Search for the cell housing the specified text and yield its [X, Y] center coordinate. 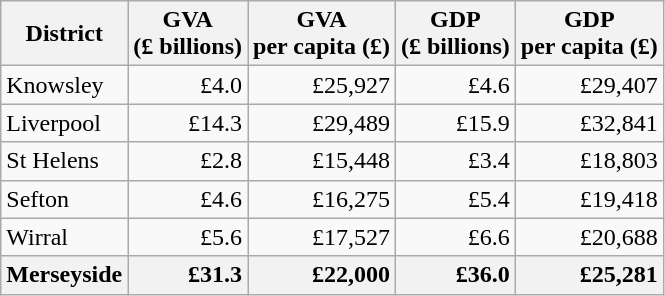
GVA (£ billions) [188, 34]
Knowsley [64, 85]
£29,407 [589, 85]
£25,927 [322, 85]
£4.0 [188, 85]
District [64, 34]
£31.3 [188, 275]
£6.6 [455, 237]
GDP per capita (£) [589, 34]
£29,489 [322, 123]
£14.3 [188, 123]
GVA per capita (£) [322, 34]
Wirral [64, 237]
Merseyside [64, 275]
Sefton [64, 199]
St Helens [64, 161]
£20,688 [589, 237]
GDP (£ billions) [455, 34]
Liverpool [64, 123]
£22,000 [322, 275]
£25,281 [589, 275]
£36.0 [455, 275]
£5.6 [188, 237]
£15,448 [322, 161]
£15.9 [455, 123]
£19,418 [589, 199]
£17,527 [322, 237]
£18,803 [589, 161]
£2.8 [188, 161]
£32,841 [589, 123]
£3.4 [455, 161]
£5.4 [455, 199]
£16,275 [322, 199]
